Scan for the cell matching the given text and deliver its [x, y] coordinate at center. 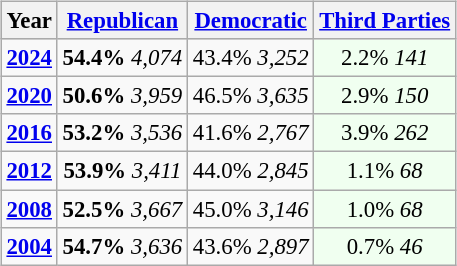
53.2% 3,536 [122, 133]
2.2% 141 [385, 58]
44.0% 2,845 [250, 171]
46.5% 3,635 [250, 96]
0.7% 46 [385, 246]
45.0% 3,146 [250, 209]
43.4% 3,252 [250, 58]
Republican [122, 21]
2016 [29, 133]
2012 [29, 171]
2.9% 150 [385, 96]
3.9% 262 [385, 133]
1.0% 68 [385, 209]
2004 [29, 246]
53.9% 3,411 [122, 171]
50.6% 3,959 [122, 96]
43.6% 2,897 [250, 246]
Year [29, 21]
54.4% 4,074 [122, 58]
2008 [29, 209]
Third Parties [385, 21]
41.6% 2,767 [250, 133]
52.5% 3,667 [122, 209]
54.7% 3,636 [122, 246]
2020 [29, 96]
2024 [29, 58]
Democratic [250, 21]
1.1% 68 [385, 171]
